Output the (x, y) coordinate of the center of the cell containing the given text.  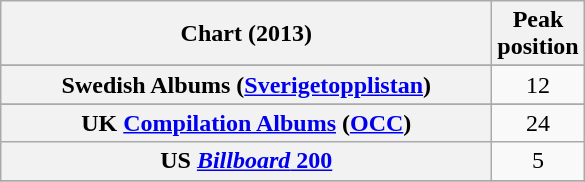
Chart (2013) (246, 34)
US Billboard 200 (246, 161)
Swedish Albums (Sverigetopplistan) (246, 85)
Peakposition (538, 34)
12 (538, 85)
UK Compilation Albums (OCC) (246, 123)
5 (538, 161)
24 (538, 123)
